Find where the given text appears and provide that cell's center as [x, y] coordinate. 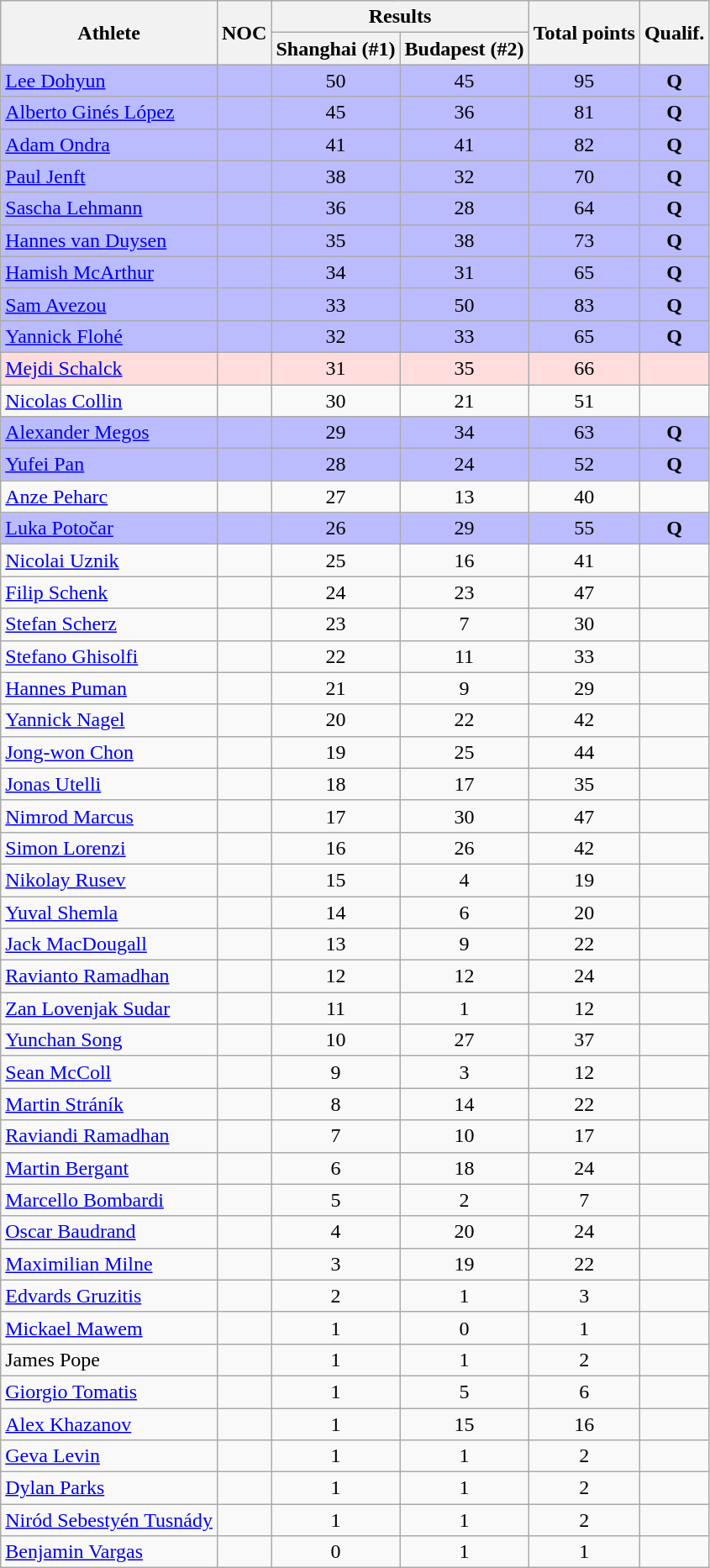
70 [584, 176]
Jonas Utelli [109, 784]
55 [584, 529]
73 [584, 240]
95 [584, 81]
Filip Schenk [109, 592]
Nimrod Marcus [109, 816]
52 [584, 465]
Alberto Ginés López [109, 113]
Benjamin Vargas [109, 1552]
Yannick Flohé [109, 336]
Martin Stráník [109, 1104]
Hannes van Duysen [109, 240]
Marcello Bombardi [109, 1200]
51 [584, 401]
Maximilian Milne [109, 1264]
44 [584, 752]
Dylan Parks [109, 1488]
Martin Bergant [109, 1168]
Niród Sebestyén Tusnády [109, 1520]
Mickael Mawem [109, 1328]
Yunchan Song [109, 1040]
Jack MacDougall [109, 944]
81 [584, 113]
Yuval Shemla [109, 912]
64 [584, 208]
37 [584, 1040]
Sean McColl [109, 1072]
Sam Avezou [109, 304]
Simon Lorenzi [109, 848]
Zan Lovenjak Sudar [109, 1008]
8 [336, 1104]
Giorgio Tomatis [109, 1392]
Raviandi Ramadhan [109, 1136]
40 [584, 497]
83 [584, 304]
Jong-won Chon [109, 752]
Total points [584, 33]
Paul Jenft [109, 176]
NOC [244, 33]
Edvards Gruzitis [109, 1296]
Geva Levin [109, 1456]
Stefan Scherz [109, 624]
Hamish McArthur [109, 272]
Lee Dohyun [109, 81]
63 [584, 433]
Athlete [109, 33]
Stefano Ghisolfi [109, 656]
Qualif. [674, 33]
Oscar Baudrand [109, 1232]
Luka Potočar [109, 529]
Budapest (#2) [464, 49]
Adam Ondra [109, 145]
Yufei Pan [109, 465]
Results [400, 17]
Mejdi Schalck [109, 368]
Sascha Lehmann [109, 208]
James Pope [109, 1360]
Hannes Puman [109, 688]
Nicolas Collin [109, 401]
Nicolai Uznik [109, 560]
Nikolay Rusev [109, 880]
Alex Khazanov [109, 1424]
Alexander Megos [109, 433]
Shanghai (#1) [336, 49]
Ravianto Ramadhan [109, 976]
Yannick Nagel [109, 720]
Anze Peharc [109, 497]
82 [584, 145]
66 [584, 368]
